Find where the given text appears and provide that cell's center as [x, y] coordinate. 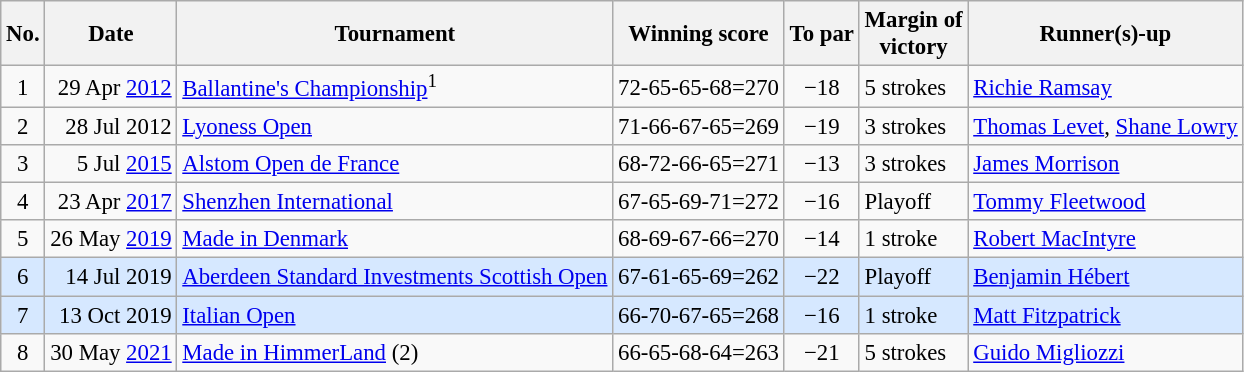
−14 [822, 239]
−18 [822, 87]
Winning score [699, 34]
67-65-69-71=272 [699, 202]
66-65-68-64=263 [699, 352]
Aberdeen Standard Investments Scottish Open [395, 277]
2 [23, 127]
Made in HimmerLand (2) [395, 352]
1 [23, 87]
Guido Migliozzi [1106, 352]
Benjamin Hébert [1106, 277]
−19 [822, 127]
−22 [822, 277]
Thomas Levet, Shane Lowry [1106, 127]
Tommy Fleetwood [1106, 202]
23 Apr 2017 [111, 202]
6 [23, 277]
To par [822, 34]
Matt Fitzpatrick [1106, 315]
30 May 2021 [111, 352]
Made in Denmark [395, 239]
26 May 2019 [111, 239]
James Morrison [1106, 164]
Robert MacIntyre [1106, 239]
68-69-67-66=270 [699, 239]
−13 [822, 164]
Ballantine's Championship1 [395, 87]
Runner(s)-up [1106, 34]
13 Oct 2019 [111, 315]
Lyoness Open [395, 127]
Alstom Open de France [395, 164]
72-65-65-68=270 [699, 87]
14 Jul 2019 [111, 277]
7 [23, 315]
No. [23, 34]
68-72-66-65=271 [699, 164]
−21 [822, 352]
Tournament [395, 34]
67-61-65-69=262 [699, 277]
4 [23, 202]
71-66-67-65=269 [699, 127]
29 Apr 2012 [111, 87]
Shenzhen International [395, 202]
5 [23, 239]
8 [23, 352]
Italian Open [395, 315]
5 Jul 2015 [111, 164]
Date [111, 34]
66-70-67-65=268 [699, 315]
3 [23, 164]
Margin ofvictory [914, 34]
Richie Ramsay [1106, 87]
28 Jul 2012 [111, 127]
